Scan for the cell matching the given text and deliver its (X, Y) coordinate at center. 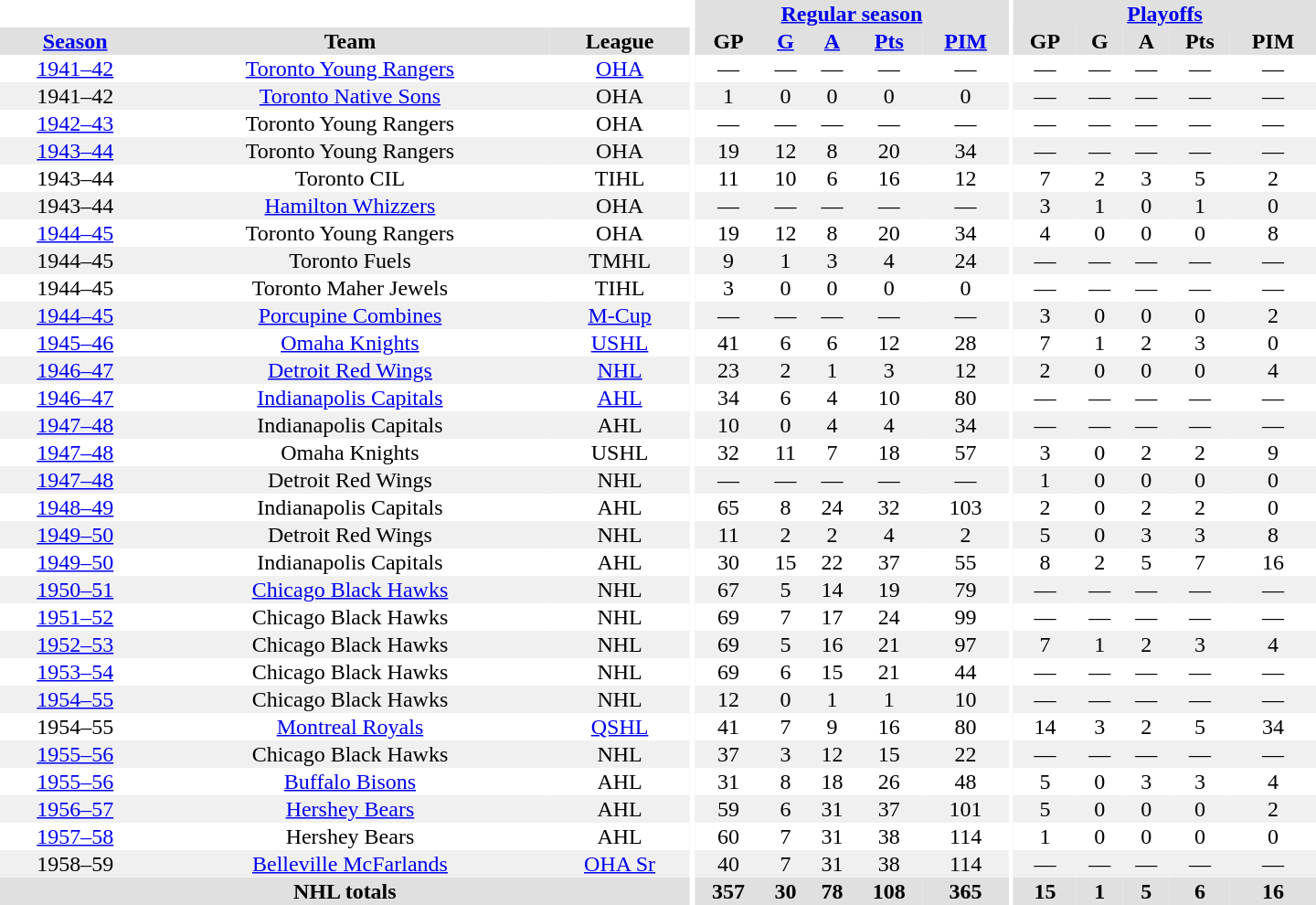
Toronto Native Sons (349, 96)
1958–59 (75, 864)
QSHL (620, 727)
40 (728, 864)
1956–57 (75, 809)
59 (728, 809)
17 (832, 617)
Belleville McFarlands (349, 864)
NHL totals (345, 891)
1951–52 (75, 617)
48 (966, 782)
97 (966, 644)
Hamilton Whizzers (349, 206)
55 (966, 562)
League (620, 41)
365 (966, 891)
28 (966, 343)
OHA Sr (620, 864)
Playoffs (1164, 14)
1948–49 (75, 507)
1942–43 (75, 123)
1953–54 (75, 672)
44 (966, 672)
1945–46 (75, 343)
67 (728, 590)
108 (889, 891)
Regular season (852, 14)
60 (728, 836)
1957–58 (75, 836)
Porcupine Combines (349, 315)
Buffalo Bisons (349, 782)
26 (889, 782)
1950–51 (75, 590)
Montreal Royals (349, 727)
M-Cup (620, 315)
57 (966, 452)
1952–53 (75, 644)
Toronto Fuels (349, 261)
23 (728, 370)
99 (966, 617)
103 (966, 507)
Season (75, 41)
101 (966, 809)
Team (349, 41)
79 (966, 590)
65 (728, 507)
TMHL (620, 261)
Toronto CIL (349, 178)
78 (832, 891)
Toronto Maher Jewels (349, 288)
357 (728, 891)
